Capture the cell that displays the provided text and extract its (x, y) central coordinate. 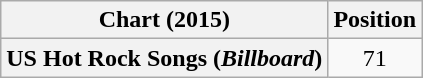
71 (375, 58)
US Hot Rock Songs (Billboard) (164, 58)
Position (375, 20)
Chart (2015) (164, 20)
